Provide the [x, y] coordinate of the cell's center where the given text is located.  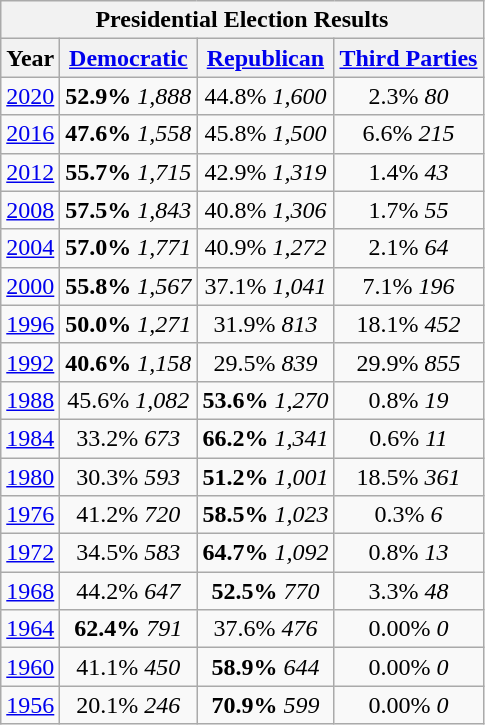
1996 [30, 324]
0.8% 13 [408, 553]
37.1% 1,041 [266, 286]
2.1% 64 [408, 248]
Third Parties [408, 58]
1972 [30, 553]
58.5% 1,023 [266, 515]
31.9% 813 [266, 324]
1.4% 43 [408, 172]
1992 [30, 362]
0.6% 11 [408, 438]
70.9% 599 [266, 705]
1956 [30, 705]
45.8% 1,500 [266, 134]
44.2% 647 [128, 591]
62.4% 791 [128, 629]
50.0% 1,271 [128, 324]
57.0% 1,771 [128, 248]
Year [30, 58]
1980 [30, 477]
47.6% 1,558 [128, 134]
37.6% 476 [266, 629]
3.3% 48 [408, 591]
6.6% 215 [408, 134]
Republican [266, 58]
0.3% 6 [408, 515]
33.2% 673 [128, 438]
Democratic [128, 58]
30.3% 593 [128, 477]
Presidential Election Results [242, 20]
55.8% 1,567 [128, 286]
44.8% 1,600 [266, 96]
2000 [30, 286]
7.1% 196 [408, 286]
40.6% 1,158 [128, 362]
2012 [30, 172]
2.3% 80 [408, 96]
40.9% 1,272 [266, 248]
1984 [30, 438]
41.2% 720 [128, 515]
0.8% 19 [408, 400]
52.5% 770 [266, 591]
1968 [30, 591]
18.1% 452 [408, 324]
34.5% 583 [128, 553]
29.5% 839 [266, 362]
51.2% 1,001 [266, 477]
29.9% 855 [408, 362]
2020 [30, 96]
66.2% 1,341 [266, 438]
18.5% 361 [408, 477]
1960 [30, 667]
2008 [30, 210]
64.7% 1,092 [266, 553]
20.1% 246 [128, 705]
58.9% 644 [266, 667]
57.5% 1,843 [128, 210]
2004 [30, 248]
45.6% 1,082 [128, 400]
52.9% 1,888 [128, 96]
1.7% 55 [408, 210]
1988 [30, 400]
40.8% 1,306 [266, 210]
55.7% 1,715 [128, 172]
53.6% 1,270 [266, 400]
2016 [30, 134]
42.9% 1,319 [266, 172]
1976 [30, 515]
1964 [30, 629]
41.1% 450 [128, 667]
